Find where the given text appears and provide that cell's center as [X, Y] coordinate. 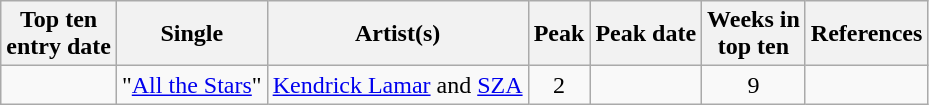
9 [754, 85]
"All the Stars" [192, 85]
Kendrick Lamar and SZA [398, 85]
2 [559, 85]
Peak date [646, 34]
References [866, 34]
Top tenentry date [59, 34]
Peak [559, 34]
Artist(s) [398, 34]
Weeks intop ten [754, 34]
Single [192, 34]
